Return [X, Y] of the center of cell containing provided text 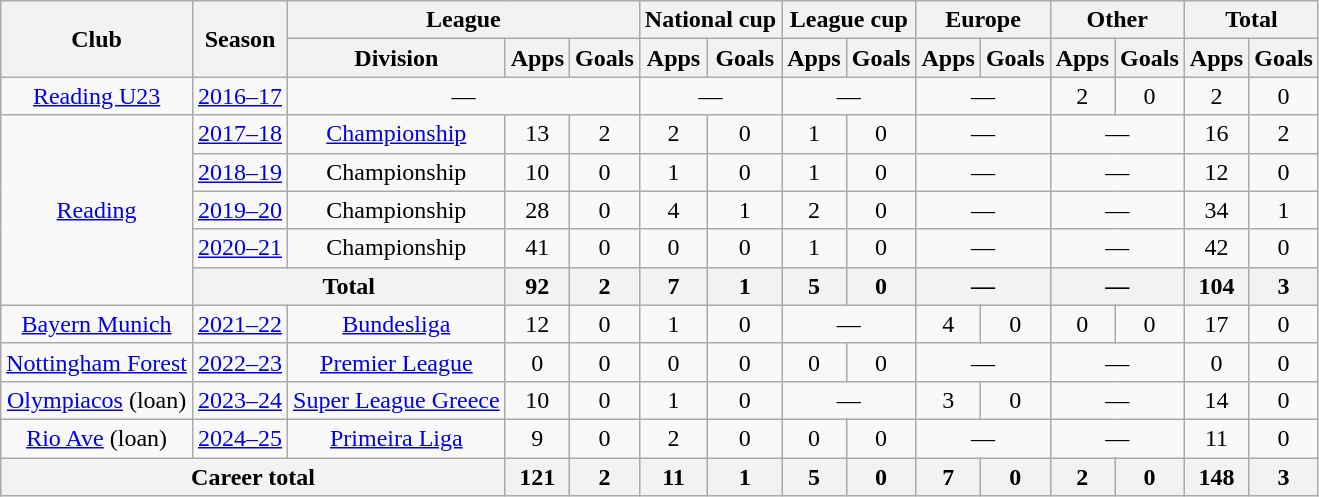
Europe [983, 20]
42 [1216, 248]
121 [537, 477]
Rio Ave (loan) [97, 438]
Career total [253, 477]
League [464, 20]
2016–17 [240, 96]
Nottingham Forest [97, 362]
Other [1117, 20]
Season [240, 39]
Super League Greece [397, 400]
League cup [849, 20]
Reading [97, 210]
2017–18 [240, 134]
2018–19 [240, 172]
2021–22 [240, 324]
34 [1216, 210]
104 [1216, 286]
17 [1216, 324]
2022–23 [240, 362]
Club [97, 39]
National cup [710, 20]
Bayern Munich [97, 324]
2020–21 [240, 248]
9 [537, 438]
Olympiacos (loan) [97, 400]
28 [537, 210]
Premier League [397, 362]
Reading U23 [97, 96]
92 [537, 286]
2024–25 [240, 438]
14 [1216, 400]
16 [1216, 134]
13 [537, 134]
Primeira Liga [397, 438]
41 [537, 248]
Division [397, 58]
Bundesliga [397, 324]
2019–20 [240, 210]
148 [1216, 477]
2023–24 [240, 400]
